Output the [x, y] coordinate of the center of the cell containing the given text.  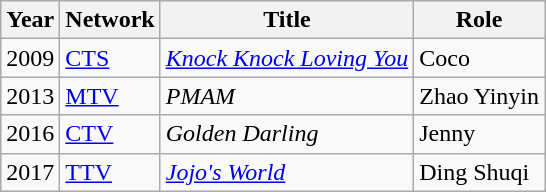
2013 [30, 96]
CTS [110, 58]
Coco [480, 58]
Jojo's World [287, 172]
Year [30, 20]
Golden Darling [287, 134]
Jenny [480, 134]
PMAM [287, 96]
Role [480, 20]
2017 [30, 172]
MTV [110, 96]
2016 [30, 134]
Network [110, 20]
Knock Knock Loving You [287, 58]
TTV [110, 172]
Zhao Yinyin [480, 96]
Ding Shuqi [480, 172]
Title [287, 20]
CTV [110, 134]
2009 [30, 58]
